Capture the cell that displays the provided text and extract its [X, Y] central coordinate. 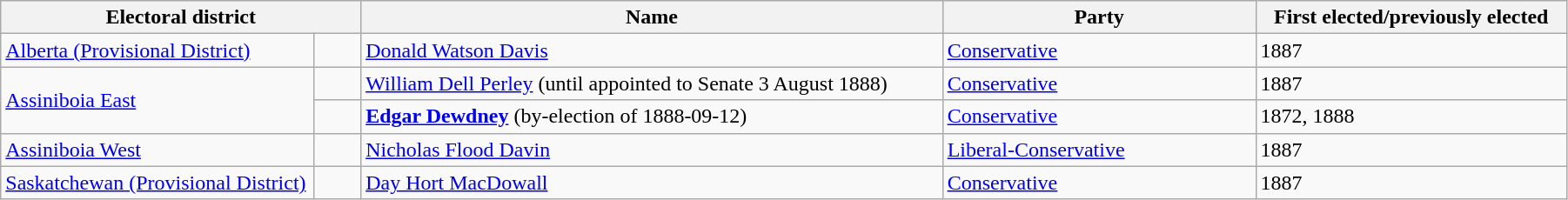
Nicholas Flood Davin [652, 150]
Donald Watson Davis [652, 50]
Liberal-Conservative [1099, 150]
1872, 1888 [1411, 117]
Assiniboia East [157, 100]
William Dell Perley (until appointed to Senate 3 August 1888) [652, 83]
Edgar Dewdney (by-election of 1888-09-12) [652, 117]
First elected/previously elected [1411, 17]
Assiniboia West [157, 150]
Saskatchewan (Provisional District) [157, 183]
Day Hort MacDowall [652, 183]
Alberta (Provisional District) [157, 50]
Name [652, 17]
Party [1099, 17]
Electoral district [181, 17]
